Find where the given text appears and provide that cell's center as (X, Y) coordinate. 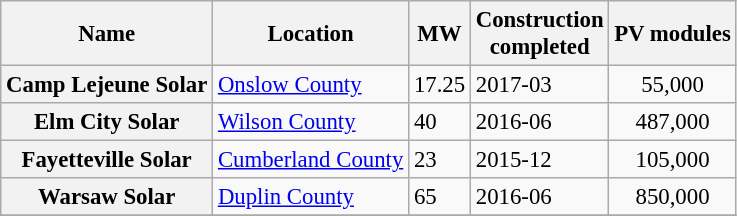
55,000 (672, 85)
487,000 (672, 122)
Onslow County (311, 85)
Warsaw Solar (107, 197)
Camp Lejeune Solar (107, 85)
40 (440, 122)
2015-12 (539, 160)
Cumberland County (311, 160)
MW (440, 34)
Constructioncompleted (539, 34)
850,000 (672, 197)
17.25 (440, 85)
Duplin County (311, 197)
23 (440, 160)
Name (107, 34)
Elm City Solar (107, 122)
Fayetteville Solar (107, 160)
PV modules (672, 34)
Location (311, 34)
Wilson County (311, 122)
105,000 (672, 160)
2017-03 (539, 85)
65 (440, 197)
